Provide the (X, Y) coordinate of the cell's center where the given text is located.  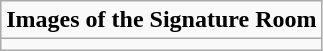
Images of the Signature Room (162, 20)
